Find where the given text appears and provide that cell's center as (x, y) coordinate. 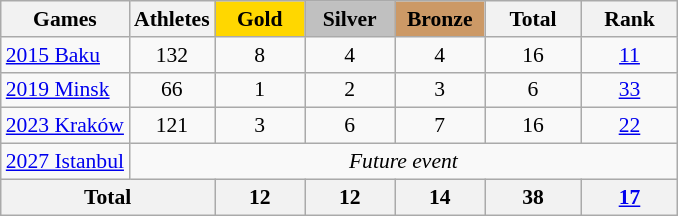
Games (65, 19)
Silver (350, 19)
14 (440, 197)
2 (350, 90)
Athletes (172, 19)
33 (630, 90)
2019 Minsk (65, 90)
7 (440, 126)
66 (172, 90)
17 (630, 197)
8 (260, 55)
38 (534, 197)
Gold (260, 19)
2023 Kraków (65, 126)
132 (172, 55)
Future event (404, 162)
2027 Istanbul (65, 162)
121 (172, 126)
Rank (630, 19)
22 (630, 126)
2015 Baku (65, 55)
11 (630, 55)
Bronze (440, 19)
1 (260, 90)
